Identify which cell holds the provided text, then report its [x, y] central coordinate. 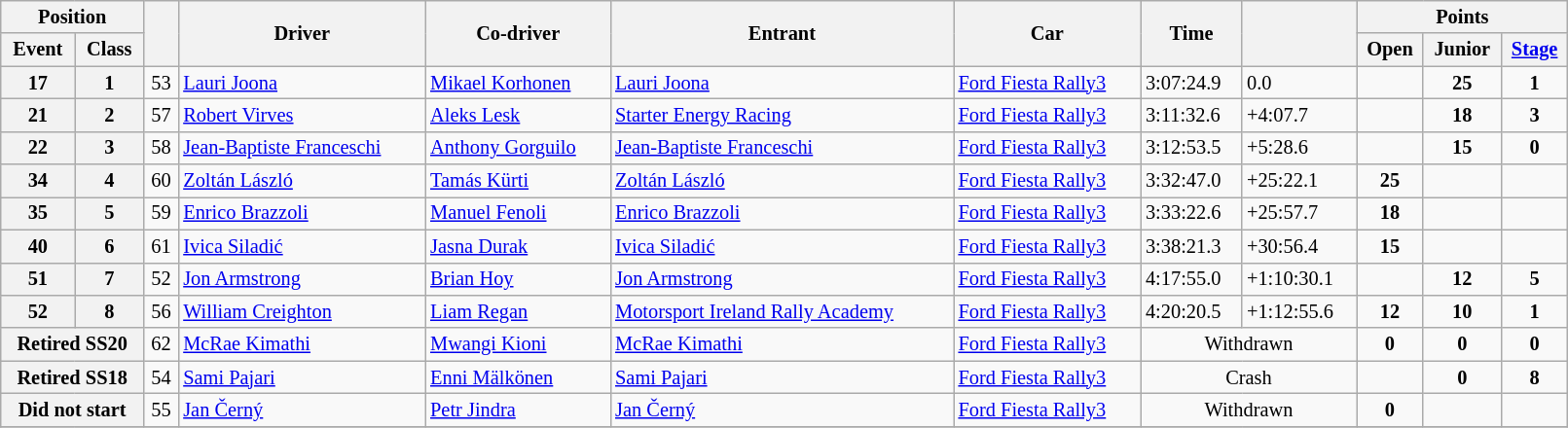
Time [1191, 33]
+5:28.6 [1299, 148]
10 [1462, 311]
4:17:55.0 [1191, 279]
17 [38, 83]
Class [109, 50]
Mikael Korhonen [518, 83]
62 [162, 344]
58 [162, 148]
40 [38, 246]
+25:57.7 [1299, 213]
51 [38, 279]
0.0 [1299, 83]
Petr Jindra [518, 410]
Points [1462, 17]
2 [109, 115]
7 [109, 279]
3:12:53.5 [1191, 148]
William Creighton [302, 311]
Manuel Fenoli [518, 213]
4 [109, 181]
+25:22.1 [1299, 181]
Stage [1534, 50]
Open [1390, 50]
4:20:20.5 [1191, 311]
57 [162, 115]
3:07:24.9 [1191, 83]
+1:10:30.1 [1299, 279]
59 [162, 213]
61 [162, 246]
Event [38, 50]
+30:56.4 [1299, 246]
6 [109, 246]
54 [162, 377]
60 [162, 181]
Retired SS18 [72, 377]
21 [38, 115]
Junior [1462, 50]
53 [162, 83]
35 [38, 213]
55 [162, 410]
+1:12:55.6 [1299, 311]
Aleks Lesk [518, 115]
3:38:21.3 [1191, 246]
Position [72, 17]
Anthony Gorguilo [518, 148]
Driver [302, 33]
Robert Virves [302, 115]
+4:07.7 [1299, 115]
Retired SS20 [72, 344]
Motorsport Ireland Rally Academy [782, 311]
3:33:22.6 [1191, 213]
34 [38, 181]
Enni Mälkönen [518, 377]
Co-driver [518, 33]
22 [38, 148]
Entrant [782, 33]
Starter Energy Racing [782, 115]
Brian Hoy [518, 279]
Jasna Durak [518, 246]
Mwangi Kioni [518, 344]
Did not start [72, 410]
Crash [1249, 377]
Tamás Kürti [518, 181]
56 [162, 311]
Liam Regan [518, 311]
3:32:47.0 [1191, 181]
3:11:32.6 [1191, 115]
Car [1047, 33]
